Capture the cell that displays the provided text and extract its [X, Y] central coordinate. 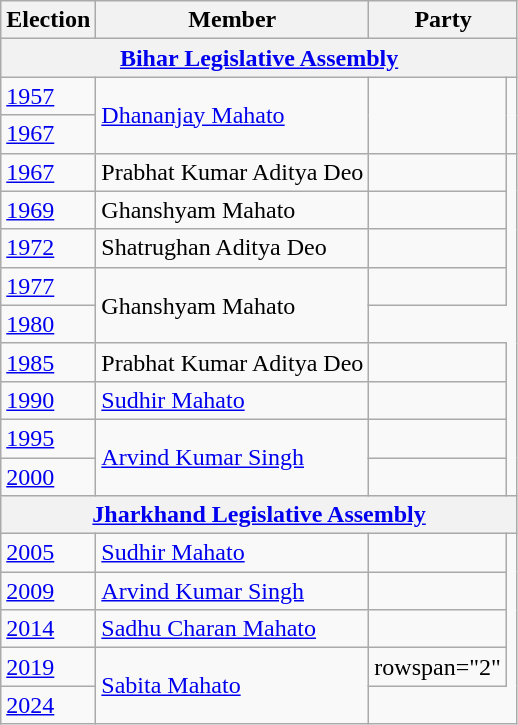
Sadhu Charan Mahato [232, 629]
Election [48, 20]
1977 [48, 286]
2019 [48, 667]
2005 [48, 553]
Sabita Mahato [232, 686]
1972 [48, 248]
rowspan="2" [438, 667]
Dhananjay Mahato [232, 115]
2009 [48, 591]
Party [444, 20]
1969 [48, 210]
Member [232, 20]
1957 [48, 96]
1980 [48, 324]
Shatrughan Aditya Deo [232, 248]
2014 [48, 629]
1990 [48, 400]
2000 [48, 477]
1995 [48, 438]
2024 [48, 705]
Bihar Legislative Assembly [260, 58]
1985 [48, 362]
Jharkhand Legislative Assembly [260, 515]
